Capture the cell that displays the provided text and extract its (X, Y) central coordinate. 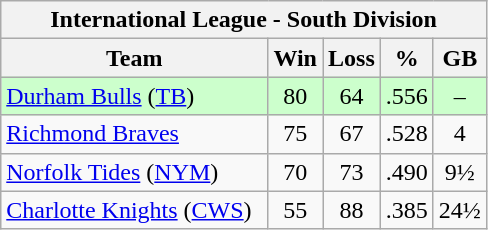
.490 (406, 172)
24½ (460, 210)
4 (460, 134)
% (406, 58)
75 (296, 134)
9½ (460, 172)
– (460, 96)
Charlotte Knights (CWS) (134, 210)
70 (296, 172)
.528 (406, 134)
Durham Bulls (TB) (134, 96)
International League - South Division (244, 20)
73 (351, 172)
64 (351, 96)
88 (351, 210)
.385 (406, 210)
67 (351, 134)
Loss (351, 58)
55 (296, 210)
Norfolk Tides (NYM) (134, 172)
Team (134, 58)
.556 (406, 96)
Win (296, 58)
GB (460, 58)
80 (296, 96)
Richmond Braves (134, 134)
